Find where the given text appears and provide that cell's center as (X, Y) coordinate. 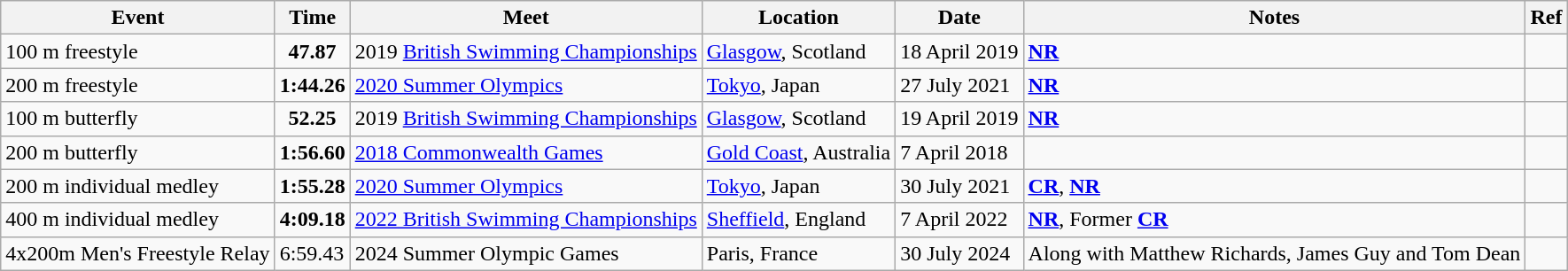
4x200m Men's Freestyle Relay (138, 253)
100 m butterfly (138, 119)
100 m freestyle (138, 51)
CR, NR (1274, 186)
27 July 2021 (959, 85)
200 m individual medley (138, 186)
30 July 2024 (959, 253)
7 April 2018 (959, 152)
1:55.28 (312, 186)
Time (312, 18)
4:09.18 (312, 220)
200 m freestyle (138, 85)
1:44.26 (312, 85)
2024 Summer Olympic Games (526, 253)
Event (138, 18)
2018 Commonwealth Games (526, 152)
47.87 (312, 51)
Ref (1547, 18)
Notes (1274, 18)
NR, Former CR (1274, 220)
200 m butterfly (138, 152)
18 April 2019 (959, 51)
6:59.43 (312, 253)
52.25 (312, 119)
Paris, France (798, 253)
30 July 2021 (959, 186)
Sheffield, England (798, 220)
400 m individual medley (138, 220)
Meet (526, 18)
7 April 2022 (959, 220)
Location (798, 18)
19 April 2019 (959, 119)
Date (959, 18)
Gold Coast, Australia (798, 152)
1:56.60 (312, 152)
2022 British Swimming Championships (526, 220)
Along with Matthew Richards, James Guy and Tom Dean (1274, 253)
